Locate the cell with the specified text and output its (X, Y) center coordinate. 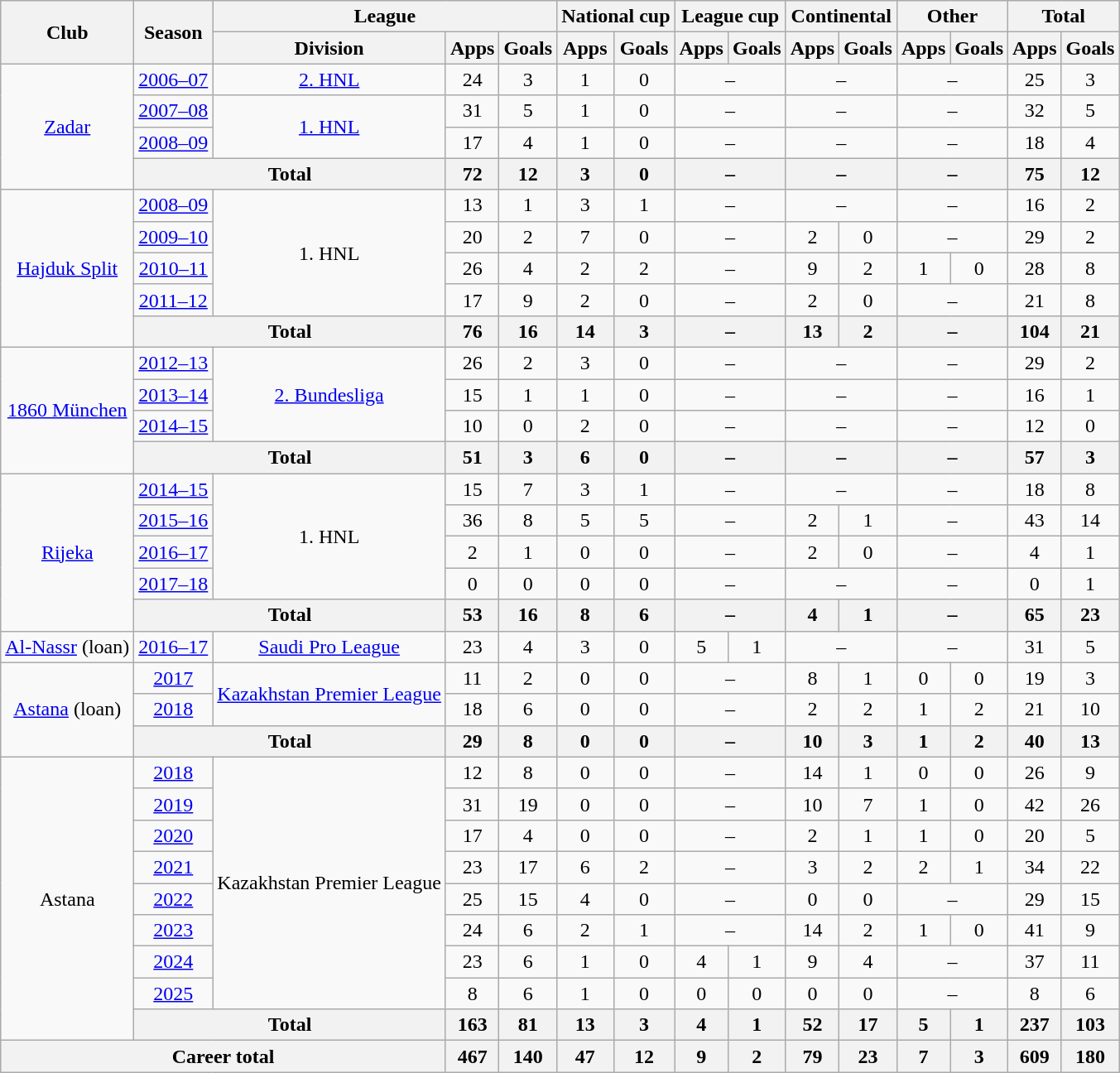
Hajduk Split (68, 268)
28 (1035, 268)
72 (472, 174)
53 (472, 615)
Astana (68, 899)
Astana (loan) (68, 710)
2017 (174, 678)
40 (1035, 741)
2. Bundesliga (329, 394)
2020 (174, 835)
609 (1035, 1056)
2024 (174, 962)
2009–10 (174, 237)
2. HNL (329, 79)
36 (472, 521)
41 (1035, 931)
467 (472, 1056)
103 (1090, 1025)
1860 München (68, 410)
42 (1035, 804)
2006–07 (174, 79)
32 (1035, 111)
League (385, 17)
65 (1035, 615)
Season (174, 32)
237 (1035, 1025)
League cup (730, 17)
Career total (224, 1056)
163 (472, 1025)
2023 (174, 931)
Continental (841, 17)
140 (528, 1056)
2010–11 (174, 268)
2007–08 (174, 111)
Al-Nassr (loan) (68, 647)
2012–13 (174, 363)
2017–18 (174, 584)
180 (1090, 1056)
Saudi Pro League (329, 647)
2011–12 (174, 300)
Other (952, 17)
79 (812, 1056)
104 (1035, 331)
Rijeka (68, 552)
2015–16 (174, 521)
2021 (174, 867)
2022 (174, 898)
2019 (174, 804)
34 (1035, 867)
57 (1035, 458)
37 (1035, 962)
Club (68, 32)
2025 (174, 994)
51 (472, 458)
2013–14 (174, 395)
52 (812, 1025)
43 (1035, 521)
75 (1035, 174)
76 (472, 331)
Zadar (68, 127)
81 (528, 1025)
National cup (616, 17)
Division (329, 48)
47 (585, 1056)
22 (1090, 867)
